Pinpoint the cell where the given text exists, returning its [X, Y] midpoint coordinate. 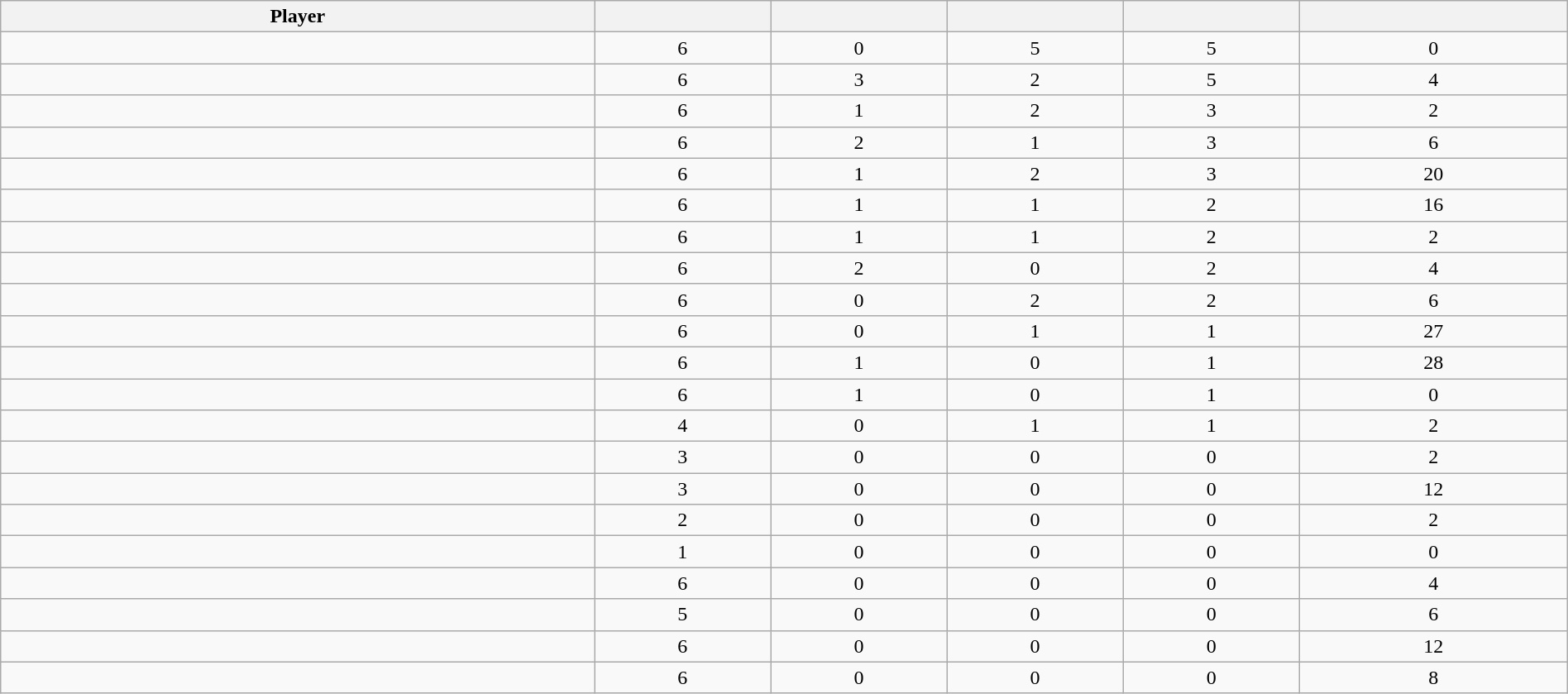
27 [1433, 331]
8 [1433, 677]
Player [298, 17]
28 [1433, 362]
20 [1433, 174]
16 [1433, 205]
